From the cell containing the given text, extract its center point as [X, Y] coordinate. 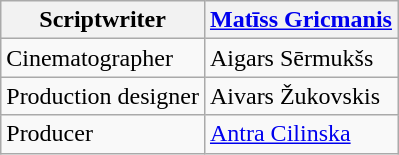
Aivars Žukovskis [300, 96]
Antra Cilinska [300, 134]
Cinematographer [103, 58]
Producer [103, 134]
Aigars Sērmukšs [300, 58]
Production designer [103, 96]
Matīss Gricmanis [300, 20]
Scriptwriter [103, 20]
